Find where the given text appears and provide that cell's center as [x, y] coordinate. 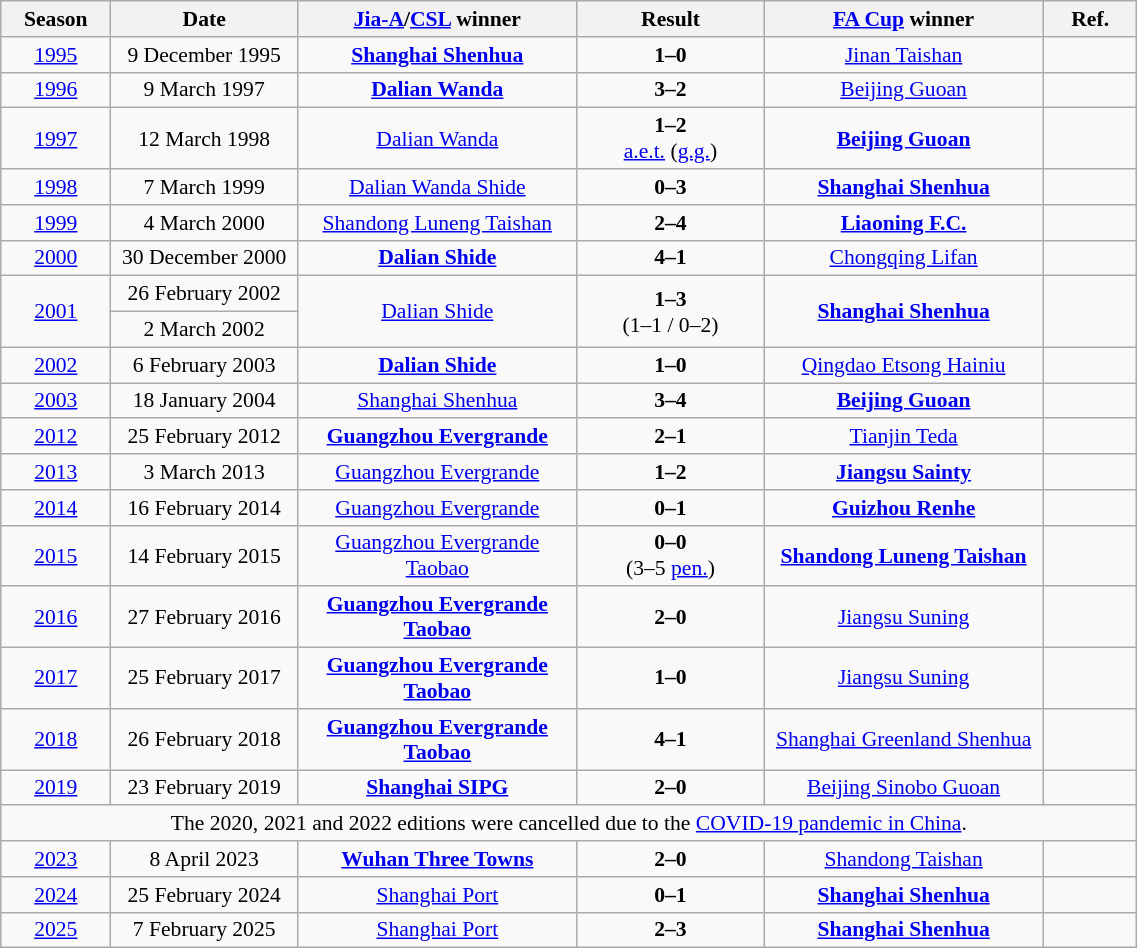
FA Cup winner [904, 19]
2–4 [670, 223]
Date [204, 19]
Jiangsu Sainty [904, 472]
2002 [56, 365]
16 February 2014 [204, 508]
2–1 [670, 437]
25 February 2017 [204, 678]
3–2 [670, 90]
2025 [56, 930]
18 January 2004 [204, 401]
Beijing Sinobo Guoan [904, 788]
25 February 2024 [204, 895]
2023 [56, 859]
26 February 2002 [204, 294]
2001 [56, 312]
23 February 2019 [204, 788]
Season [56, 19]
2016 [56, 618]
30 December 2000 [204, 258]
3 March 2013 [204, 472]
9 December 1995 [204, 55]
7 February 2025 [204, 930]
The 2020, 2021 and 2022 editions were cancelled due to the COVID-19 pandemic in China. [569, 824]
Wuhan Three Towns [437, 859]
Result [670, 19]
Ref. [1090, 19]
0–0 (3–5 pen.) [670, 556]
12 March 1998 [204, 138]
Jinan Taishan [904, 55]
2012 [56, 437]
2018 [56, 740]
3–4 [670, 401]
2 March 2002 [204, 330]
1–3 (1–1 / 0–2) [670, 312]
2017 [56, 678]
6 February 2003 [204, 365]
Jia-A/CSL winner [437, 19]
Tianjin Teda [904, 437]
9 March 1997 [204, 90]
Qingdao Etsong Hainiu [904, 365]
2003 [56, 401]
25 February 2012 [204, 437]
Dalian Wanda Shide [437, 187]
1–2a.e.t. (g.g.) [670, 138]
0–3 [670, 187]
Liaoning F.C. [904, 223]
2013 [56, 472]
1998 [56, 187]
2024 [56, 895]
2019 [56, 788]
2014 [56, 508]
1995 [56, 55]
1997 [56, 138]
26 February 2018 [204, 740]
2–3 [670, 930]
8 April 2023 [204, 859]
1996 [56, 90]
27 February 2016 [204, 618]
1999 [56, 223]
Chongqing Lifan [904, 258]
2000 [56, 258]
4 March 2000 [204, 223]
Shanghai Greenland Shenhua [904, 740]
Shanghai SIPG [437, 788]
14 February 2015 [204, 556]
7 March 1999 [204, 187]
2015 [56, 556]
Shandong Taishan [904, 859]
1–2 [670, 472]
Guizhou Renhe [904, 508]
